Output the [x, y] coordinate of the center of the cell containing the given text.  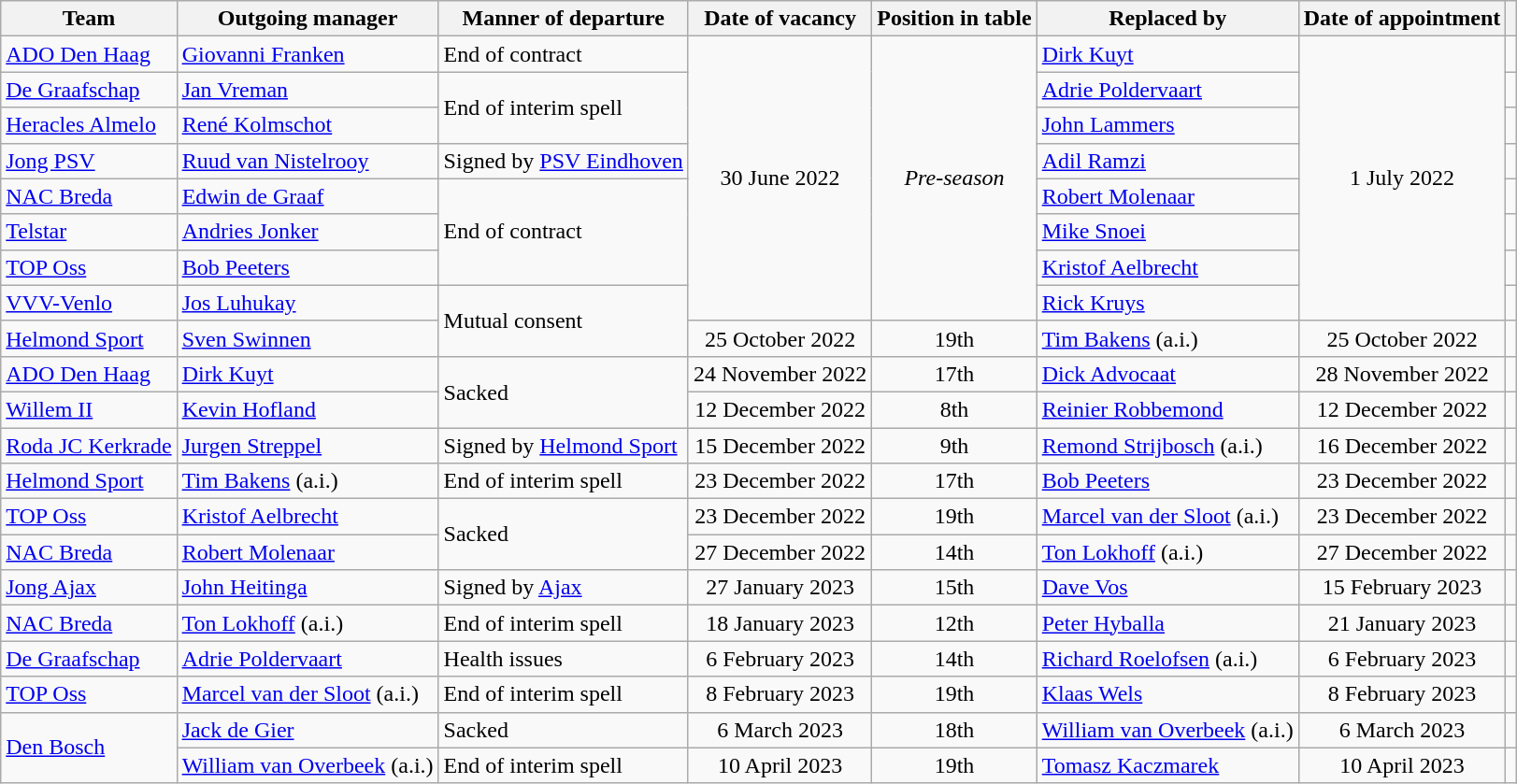
Dick Advocaat [1167, 374]
24 November 2022 [780, 374]
12th [954, 623]
Reinier Robbemond [1167, 409]
Richard Roelofsen (a.i.) [1167, 659]
18th [954, 730]
Position in table [954, 19]
18 January 2023 [780, 623]
Dave Vos [1167, 588]
Date of appointment [1402, 19]
Jan Vreman [308, 90]
Peter Hyballa [1167, 623]
Andries Jonker [308, 232]
Roda JC Kerkrade [89, 446]
Jong Ajax [89, 588]
Replaced by [1167, 19]
Jos Luhukay [308, 303]
Willem II [89, 409]
Tomasz Kaczmarek [1167, 765]
16 December 2022 [1402, 446]
Health issues [563, 659]
Adil Ramzi [1167, 161]
30 June 2022 [780, 178]
Jong PSV [89, 161]
9th [954, 446]
Jurgen Streppel [308, 446]
Date of vacancy [780, 19]
8th [954, 409]
René Kolmschot [308, 125]
Jack de Gier [308, 730]
Kevin Hofland [308, 409]
Heracles Almelo [89, 125]
Outgoing manager [308, 19]
Signed by Ajax [563, 588]
John Lammers [1167, 125]
Mike Snoei [1167, 232]
Edwin de Graaf [308, 196]
15 February 2023 [1402, 588]
Pre-season [954, 178]
Manner of departure [563, 19]
28 November 2022 [1402, 374]
Sven Swinnen [308, 338]
Signed by Helmond Sport [563, 446]
Signed by PSV Eindhoven [563, 161]
Telstar [89, 232]
Klaas Wels [1167, 694]
Team [89, 19]
Remond Strijbosch (a.i.) [1167, 446]
27 January 2023 [780, 588]
15 December 2022 [780, 446]
21 January 2023 [1402, 623]
Giovanni Franken [308, 54]
John Heitinga [308, 588]
Den Bosch [89, 748]
VVV-Venlo [89, 303]
1 July 2022 [1402, 178]
Rick Kruys [1167, 303]
15th [954, 588]
Ruud van Nistelrooy [308, 161]
Mutual consent [563, 321]
